Scan for the cell matching the given text and deliver its (x, y) coordinate at center. 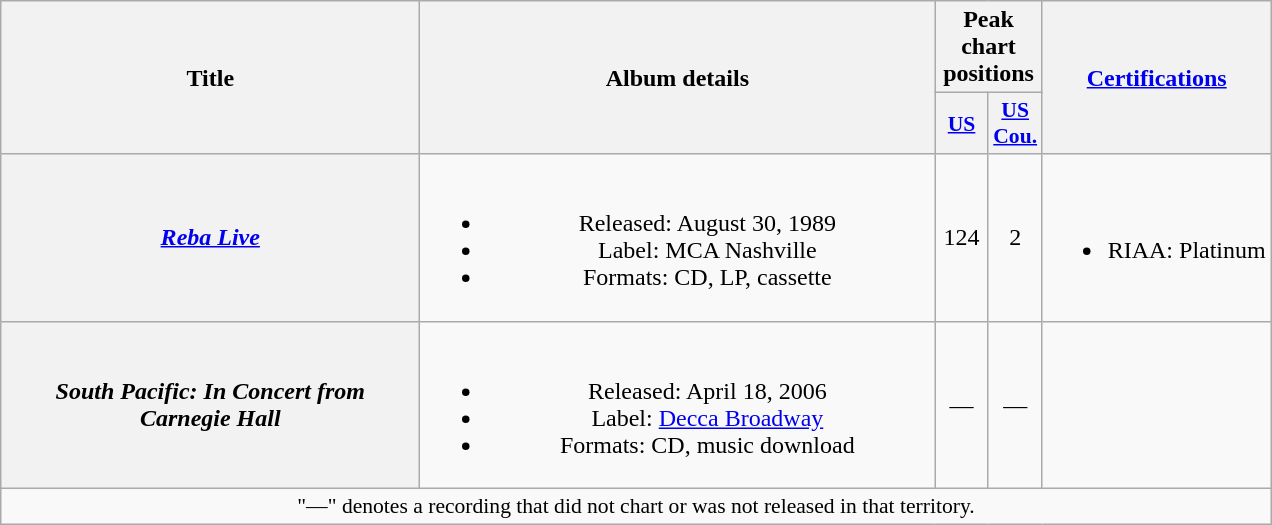
Released: August 30, 1989Label: MCA NashvilleFormats: CD, LP, cassette (678, 238)
2 (1015, 238)
South Pacific: In Concert fromCarnegie Hall (210, 404)
Title (210, 78)
"—" denotes a recording that did not chart or was not released in that territory. (636, 506)
Album details (678, 78)
RIAA: Platinum (1156, 238)
Peak chartpositions (988, 47)
Reba Live (210, 238)
Released: April 18, 2006Label: Decca BroadwayFormats: CD, music download (678, 404)
124 (962, 238)
USCou. (1015, 124)
US (962, 124)
Certifications (1156, 78)
